From the cell containing the given text, extract its center point as (X, Y) coordinate. 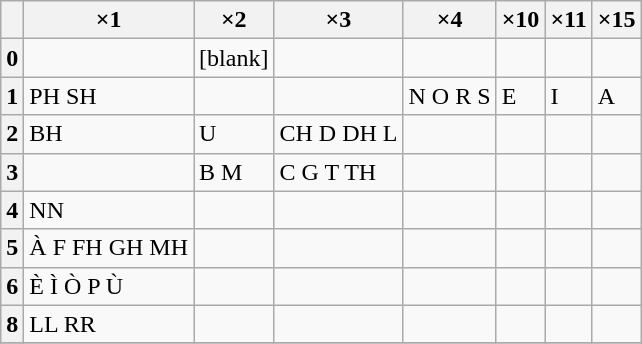
C G T TH (338, 172)
NN (109, 210)
0 (12, 58)
[blank] (234, 58)
×3 (338, 20)
×4 (450, 20)
8 (12, 324)
U (234, 134)
×2 (234, 20)
2 (12, 134)
×11 (568, 20)
6 (12, 286)
N O R S (450, 96)
×15 (616, 20)
×1 (109, 20)
1 (12, 96)
À F FH GH MH (109, 248)
PH SH (109, 96)
3 (12, 172)
CH D DH L (338, 134)
LL RR (109, 324)
B M (234, 172)
I (568, 96)
×10 (520, 20)
A (616, 96)
È Ì Ò P Ù (109, 286)
BH (109, 134)
4 (12, 210)
5 (12, 248)
E (520, 96)
